Scan for the cell matching the given text and deliver its (X, Y) coordinate at center. 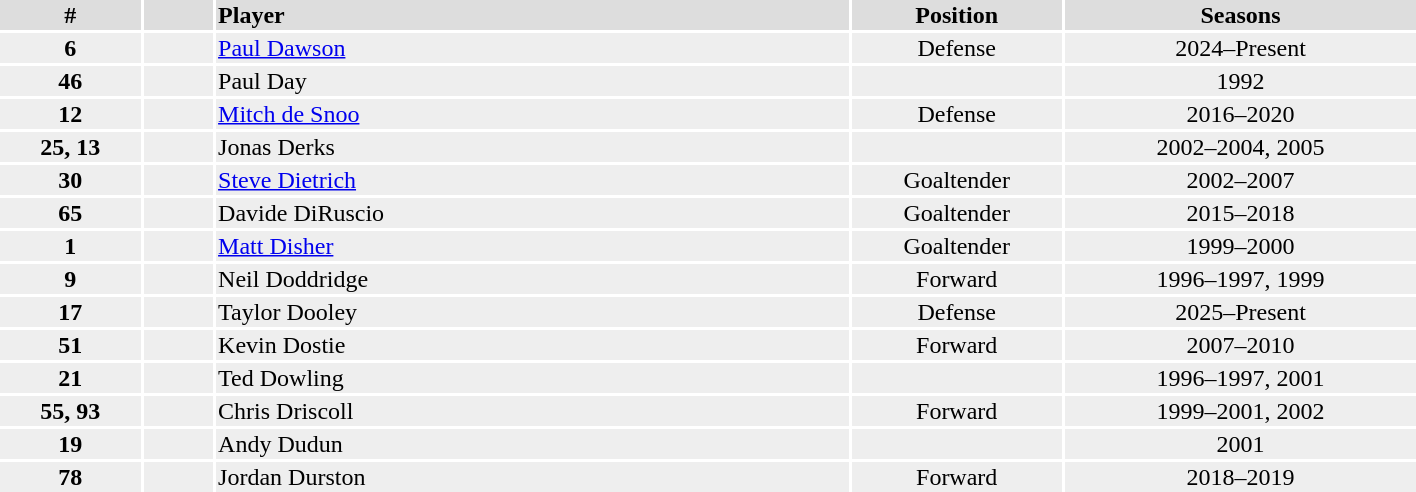
Seasons (1240, 15)
2001 (1240, 444)
Position (956, 15)
17 (70, 312)
Kevin Dostie (533, 345)
2002–2007 (1240, 180)
12 (70, 114)
Player (533, 15)
1999–2001, 2002 (1240, 411)
51 (70, 345)
1999–2000 (1240, 246)
65 (70, 213)
Ted Dowling (533, 378)
2007–2010 (1240, 345)
Paul Dawson (533, 48)
# (70, 15)
2002–2004, 2005 (1240, 147)
Matt Disher (533, 246)
1996–1997, 1999 (1240, 279)
2025–Present (1240, 312)
1996–1997, 2001 (1240, 378)
6 (70, 48)
Andy Dudun (533, 444)
Jordan Durston (533, 477)
2016–2020 (1240, 114)
1992 (1240, 81)
Neil Doddridge (533, 279)
Paul Day (533, 81)
2015–2018 (1240, 213)
9 (70, 279)
21 (70, 378)
46 (70, 81)
Davide DiRuscio (533, 213)
25, 13 (70, 147)
2018–2019 (1240, 477)
2024–Present (1240, 48)
Chris Driscoll (533, 411)
1 (70, 246)
Taylor Dooley (533, 312)
Mitch de Snoo (533, 114)
19 (70, 444)
30 (70, 180)
Jonas Derks (533, 147)
Steve Dietrich (533, 180)
78 (70, 477)
55, 93 (70, 411)
